Search for the cell housing the specified text and yield its (X, Y) center coordinate. 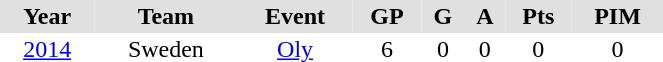
GP (388, 16)
Year (47, 16)
A (484, 16)
G (442, 16)
Event (294, 16)
Team (166, 16)
Pts (538, 16)
